Determine the (x, y) coordinate at the center of the cell enclosing the given text.  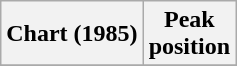
Peakposition (189, 34)
Chart (1985) (72, 34)
